From the cell containing the given text, extract its center point as [x, y] coordinate. 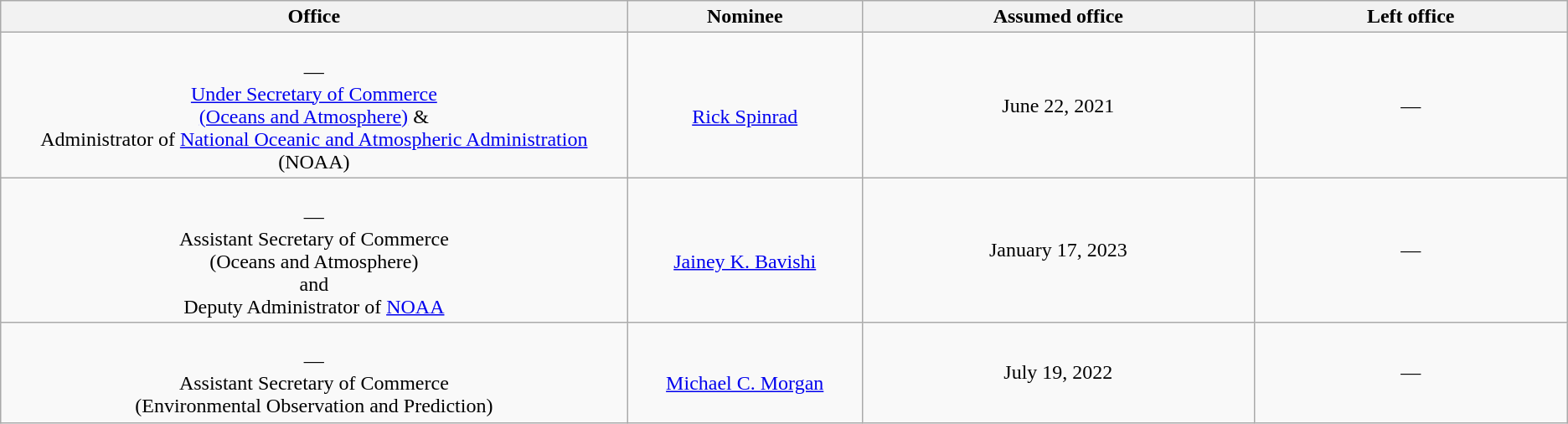
Assumed office [1059, 17]
July 19, 2022 [1059, 372]
—Assistant Secretary of Commerce(Environmental Observation and Prediction) [314, 372]
Rick Spinrad [745, 106]
—Under Secretary of Commerce(Oceans and Atmosphere) &Administrator of National Oceanic and Atmospheric Administration (NOAA) [314, 106]
Michael C. Morgan [745, 372]
—Assistant Secretary of Commerce(Oceans and Atmosphere)andDeputy Administrator of NOAA [314, 250]
Office [314, 17]
Left office [1411, 17]
Nominee [745, 17]
January 17, 2023 [1059, 250]
June 22, 2021 [1059, 106]
Jainey K. Bavishi [745, 250]
